Pinpoint the cell where the given text exists, returning its [X, Y] midpoint coordinate. 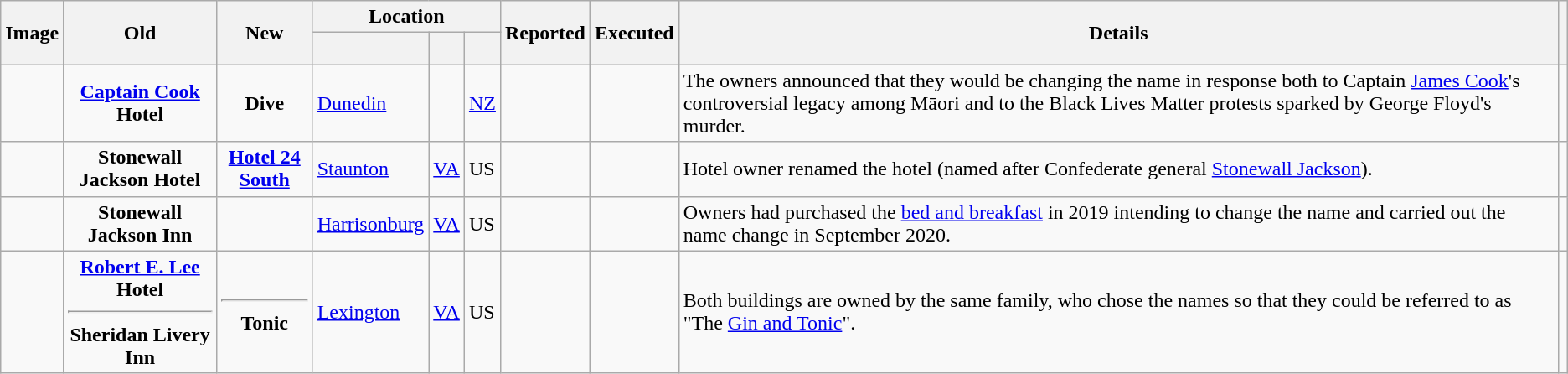
Owners had purchased the bed and breakfast in 2019 intending to change the name and carried out the name change in September 2020. [1118, 223]
Hotel owner renamed the hotel (named after Confederate general Stonewall Jackson). [1118, 169]
Reported [544, 33]
Lexington [370, 312]
Stonewall Jackson Inn [141, 223]
Tonic [265, 312]
Old [141, 33]
Harrisonburg [370, 223]
Hotel 24 South [265, 169]
Dunedin [370, 103]
Captain Cook Hotel [141, 103]
Dive [265, 103]
Details [1118, 33]
New [265, 33]
Image [32, 33]
Stonewall Jackson Hotel [141, 169]
Robert E. Lee HotelSheridan Livery Inn [141, 312]
Location [406, 17]
Staunton [370, 169]
Executed [634, 33]
NZ [482, 103]
Both buildings are owned by the same family, who chose the names so that they could be referred to as "The Gin and Tonic". [1118, 312]
